Pinpoint the cell where the given text exists, returning its [X, Y] midpoint coordinate. 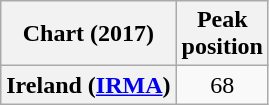
Chart (2017) [88, 34]
Peakposition [222, 34]
Ireland (IRMA) [88, 85]
68 [222, 85]
